Search for the cell housing the specified text and yield its [x, y] center coordinate. 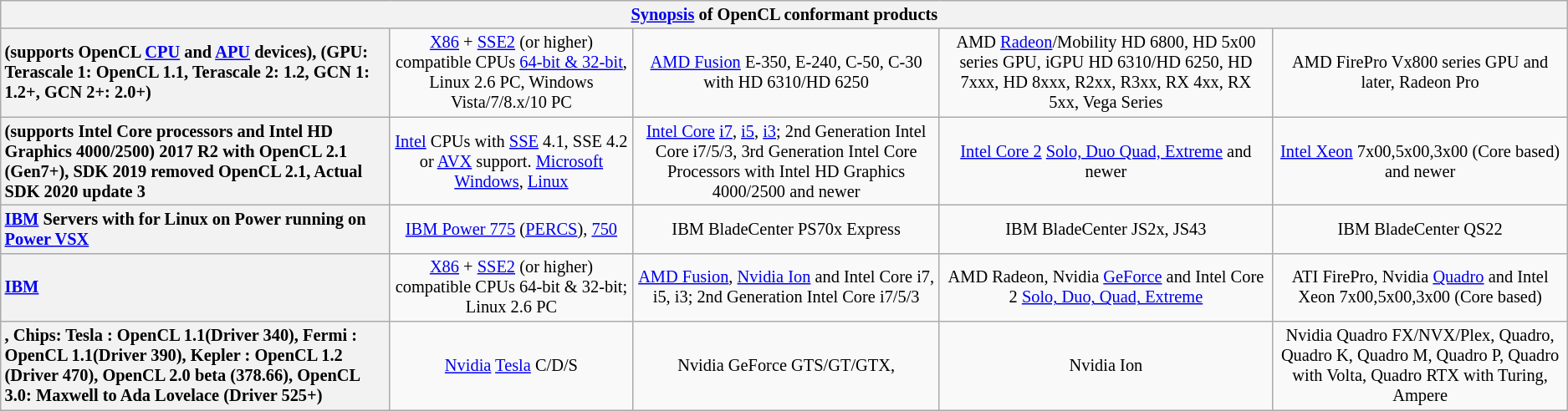
Nvidia Quadro FX/NVX/Plex, Quadro, Quadro K, Quadro M, Quadro P, Quadro with Volta, Quadro RTX with Turing, Ampere [1420, 366]
IBM [196, 287]
AMD FirePro Vx800 series GPU and later, Radeon Pro [1420, 73]
X86 + SSE2 (or higher) compatible CPUs 64-bit & 32-bit; Linux 2.6 PC [512, 287]
Nvidia Tesla C/D/S [512, 366]
Intel Core 2 Solo, Duo Quad, Extreme and newer [1106, 161]
IBM BladeCenter PS70x Express [786, 229]
Synopsis of OpenCL conformant products [784, 14]
X86 + SSE2 (or higher) compatible CPUs 64-bit & 32-bit, Linux 2.6 PC, Windows Vista/7/8.x/10 PC [512, 73]
Intel Core i7, i5, i3; 2nd Generation Intel Core i7/5/3, 3rd Generation Intel Core Processors with Intel HD Graphics 4000/2500 and newer [786, 161]
Intel CPUs with SSE 4.1, SSE 4.2 or AVX support. Microsoft Windows, Linux [512, 161]
Nvidia GeForce GTS/GT/GTX, [786, 366]
IBM Servers with for Linux on Power running on Power VSX [196, 229]
AMD Fusion, Nvidia Ion and Intel Core i7, i5, i3; 2nd Generation Intel Core i7/5/3 [786, 287]
AMD Radeon/Mobility HD 6800, HD 5x00 series GPU, iGPU HD 6310/HD 6250, HD 7xxx, HD 8xxx, R2xx, R3xx, RX 4xx, RX 5xx, Vega Series [1106, 73]
AMD Fusion E-350, E-240, C-50, C-30 with HD 6310/HD 6250 [786, 73]
IBM BladeCenter JS2x, JS43 [1106, 229]
AMD Radeon, Nvidia GeForce and Intel Core 2 Solo, Duo, Quad, Extreme [1106, 287]
Nvidia Ion [1106, 366]
ATI FirePro, Nvidia Quadro and Intel Xeon 7x00,5x00,3x00 (Core based) [1420, 287]
IBM BladeCenter QS22 [1420, 229]
IBM Power 775 (PERCS), 750 [512, 229]
(supports OpenCL CPU and APU devices), (GPU: Terascale 1: OpenCL 1.1, Terascale 2: 1.2, GCN 1: 1.2+, GCN 2+: 2.0+) [196, 73]
Intel Xeon 7x00,5x00,3x00 (Core based) and newer [1420, 161]
